Return (x, y) of the center of cell containing provided text 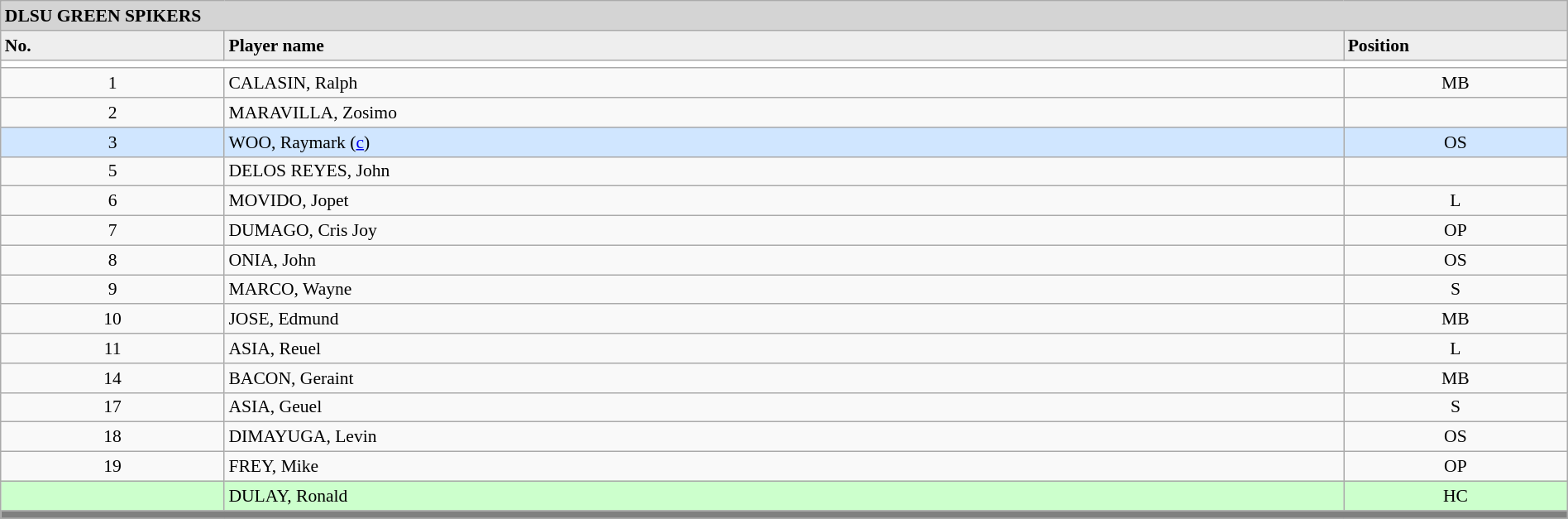
DULAY, Ronald (784, 496)
19 (112, 467)
3 (112, 142)
DELOS REYES, John (784, 171)
No. (112, 46)
ASIA, Geuel (784, 407)
MOVIDO, Jopet (784, 201)
2 (112, 113)
FREY, Mike (784, 467)
1 (112, 84)
BACON, Geraint (784, 378)
17 (112, 407)
ONIA, John (784, 260)
DUMAGO, Cris Joy (784, 231)
7 (112, 231)
JOSE, Edmund (784, 320)
HC (1456, 496)
MARAVILLA, Zosimo (784, 113)
9 (112, 290)
DLSU GREEN SPIKERS (784, 16)
18 (112, 437)
CALASIN, Ralph (784, 84)
WOO, Raymark (c) (784, 142)
MARCO, Wayne (784, 290)
Position (1456, 46)
11 (112, 348)
DIMAYUGA, Levin (784, 437)
8 (112, 260)
5 (112, 171)
14 (112, 378)
ASIA, Reuel (784, 348)
Player name (784, 46)
6 (112, 201)
10 (112, 320)
